Output the (X, Y) coordinate of the center of the cell containing the given text.  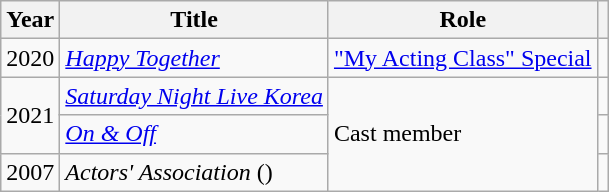
"My Acting Class" Special (462, 58)
Title (194, 20)
Year (30, 20)
On & Off (194, 134)
Saturday Night Live Korea (194, 96)
Actors' Association () (194, 172)
2021 (30, 115)
Cast member (462, 134)
2007 (30, 172)
2020 (30, 58)
Happy Together (194, 58)
Role (462, 20)
